Extract the [x, y] coordinate from the center of the cell holding the provided text.  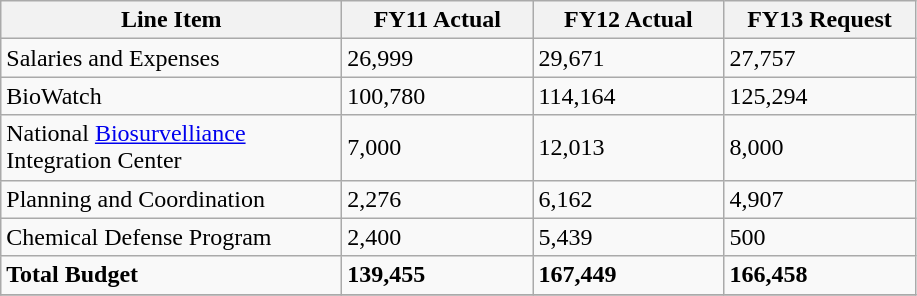
FY12 Actual [628, 20]
29,671 [628, 58]
5,439 [628, 237]
FY13 Request [820, 20]
Line Item [172, 20]
Chemical Defense Program [172, 237]
114,164 [628, 96]
2,400 [438, 237]
26,999 [438, 58]
National Biosurvelliance Integration Center [172, 148]
12,013 [628, 148]
125,294 [820, 96]
6,162 [628, 199]
166,458 [820, 275]
100,780 [438, 96]
Salaries and Expenses [172, 58]
500 [820, 237]
8,000 [820, 148]
BioWatch [172, 96]
FY11 Actual [438, 20]
27,757 [820, 58]
139,455 [438, 275]
2,276 [438, 199]
4,907 [820, 199]
Planning and Coordination [172, 199]
167,449 [628, 275]
7,000 [438, 148]
Total Budget [172, 275]
